Scan for the cell matching the given text and deliver its [X, Y] coordinate at center. 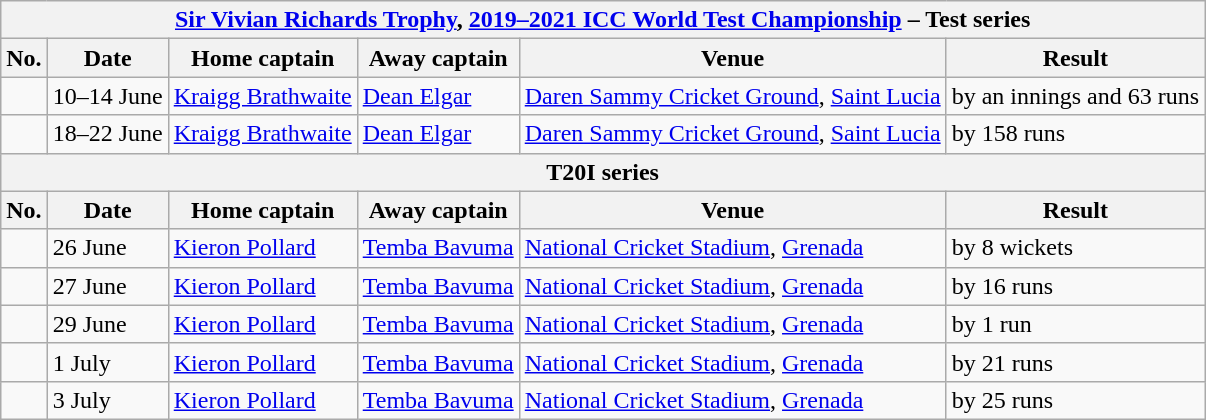
10–14 June [108, 96]
18–22 June [108, 134]
by 25 runs [1075, 400]
by 21 runs [1075, 362]
3 July [108, 400]
by an innings and 63 runs [1075, 96]
27 June [108, 286]
by 1 run [1075, 324]
by 16 runs [1075, 286]
26 June [108, 248]
by 8 wickets [1075, 248]
1 July [108, 362]
by 158 runs [1075, 134]
Sir Vivian Richards Trophy, 2019–2021 ICC World Test Championship – Test series [603, 20]
29 June [108, 324]
T20I series [603, 172]
